Extract the (x, y) coordinate from the center of the cell holding the provided text.  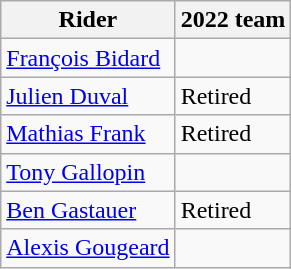
Alexis Gougeard (88, 248)
Rider (88, 20)
Mathias Frank (88, 134)
Julien Duval (88, 96)
François Bidard (88, 58)
Tony Gallopin (88, 172)
Ben Gastauer (88, 210)
2022 team (233, 20)
